Scan for the cell matching the given text and deliver its (X, Y) coordinate at center. 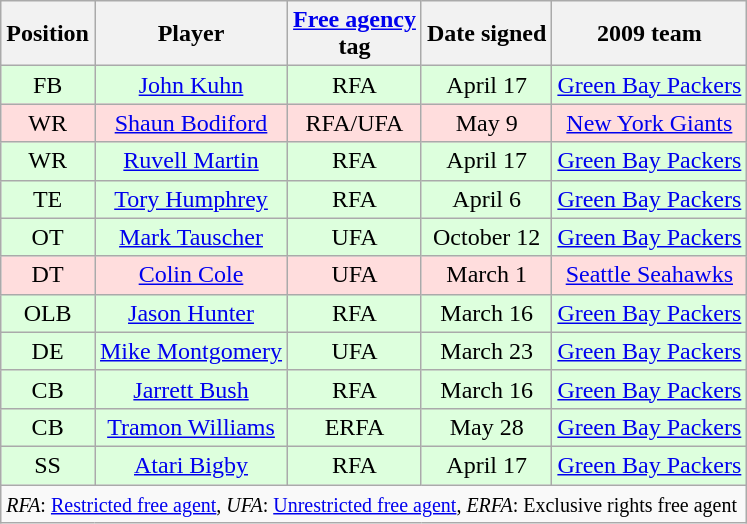
DT (48, 275)
DE (48, 351)
March 1 (486, 275)
OLB (48, 313)
Shaun Bodiford (190, 123)
Mark Tauscher (190, 237)
Date signed (486, 34)
FB (48, 85)
Mike Montgomery (190, 351)
March 23 (486, 351)
Player (190, 34)
ERFA (355, 427)
Jason Hunter (190, 313)
Atari Bigby (190, 465)
Colin Cole (190, 275)
Tory Humphrey (190, 199)
Free agencytag (355, 34)
TE (48, 199)
RFA/UFA (355, 123)
New York Giants (650, 123)
2009 team (650, 34)
SS (48, 465)
May 9 (486, 123)
May 28 (486, 427)
Position (48, 34)
April 6 (486, 199)
Ruvell Martin (190, 161)
OT (48, 237)
John Kuhn (190, 85)
October 12 (486, 237)
Seattle Seahawks (650, 275)
Jarrett Bush (190, 389)
RFA: Restricted free agent, UFA: Unrestricted free agent, ERFA: Exclusive rights free agent (374, 503)
Tramon Williams (190, 427)
